Find where the given text appears and provide that cell's center as [x, y] coordinate. 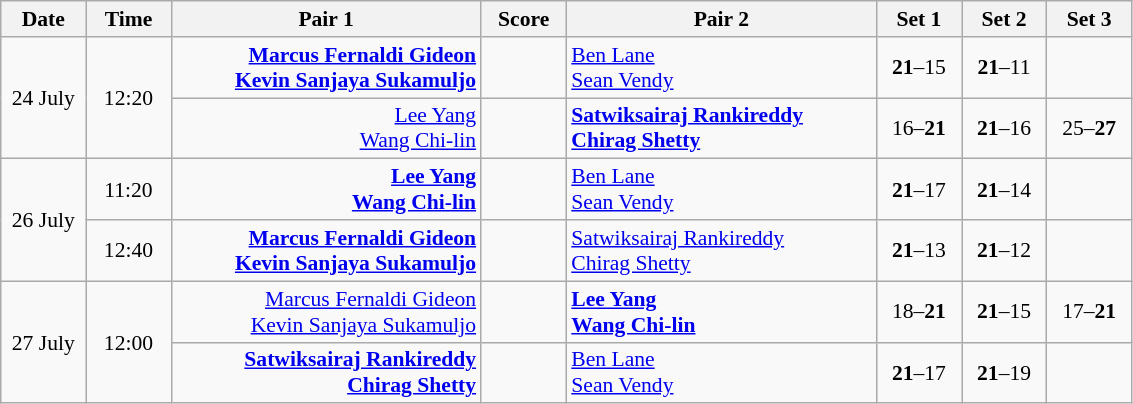
21–16 [1004, 128]
18–21 [918, 312]
12:00 [128, 342]
Pair 1 [326, 19]
25–27 [1090, 128]
Pair 2 [721, 19]
26 July [44, 220]
Set 2 [1004, 19]
Date [44, 19]
Time [128, 19]
Set 3 [1090, 19]
17–21 [1090, 312]
Score [524, 19]
21–12 [1004, 250]
21–14 [1004, 190]
12:40 [128, 250]
27 July [44, 342]
16–21 [918, 128]
21–13 [918, 250]
21–19 [1004, 372]
21–11 [1004, 68]
24 July [44, 98]
Set 1 [918, 19]
12:20 [128, 98]
11:20 [128, 190]
